Pinpoint the cell where the given text exists, returning its (X, Y) midpoint coordinate. 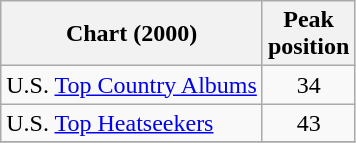
U.S. Top Country Albums (132, 85)
34 (308, 85)
U.S. Top Heatseekers (132, 123)
43 (308, 123)
Chart (2000) (132, 34)
Peakposition (308, 34)
